Identify which cell holds the provided text, then report its (X, Y) central coordinate. 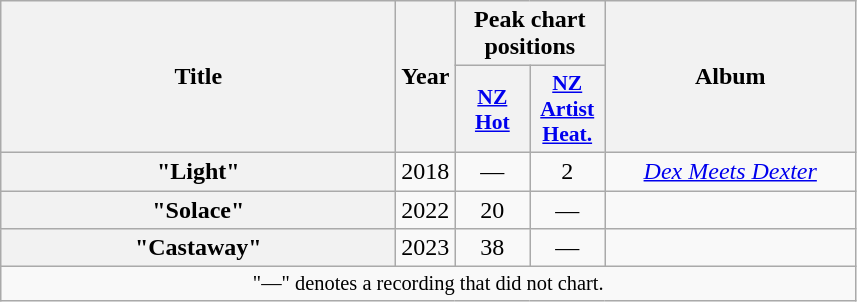
Dex Meets Dexter (730, 171)
2018 (426, 171)
Peak chart positions (530, 34)
NZArtistHeat. (568, 110)
2 (568, 171)
"Light" (198, 171)
NZHot (492, 110)
20 (492, 209)
"Solace" (198, 209)
Album (730, 77)
"—" denotes a recording that did not chart. (428, 284)
38 (492, 248)
2022 (426, 209)
Year (426, 77)
Title (198, 77)
2023 (426, 248)
"Castaway" (198, 248)
